Detect which cell encompasses the target text, then output its (x, y) center coordinate. 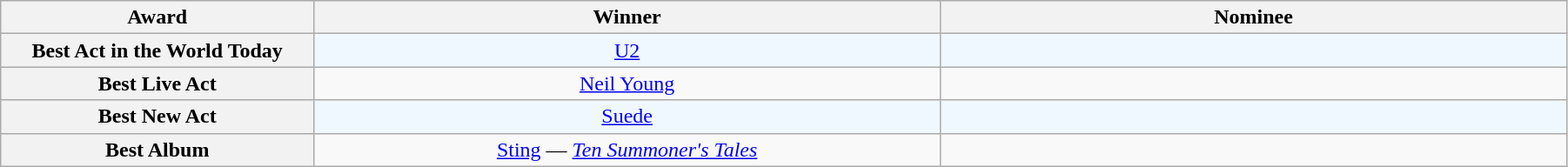
Winner (627, 17)
Award (157, 17)
Best New Act (157, 117)
Nominee (1254, 17)
Best Act in the World Today (157, 50)
Best Live Act (157, 83)
Sting — Ten Summoner's Tales (627, 150)
Best Album (157, 150)
Neil Young (627, 83)
U2 (627, 50)
Suede (627, 117)
